Capture the cell that displays the provided text and extract its (x, y) central coordinate. 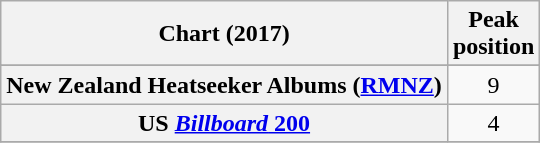
Peak position (493, 34)
4 (493, 123)
Chart (2017) (224, 34)
US Billboard 200 (224, 123)
New Zealand Heatseeker Albums (RMNZ) (224, 85)
9 (493, 85)
